Return [X, Y] of the center of cell containing provided text 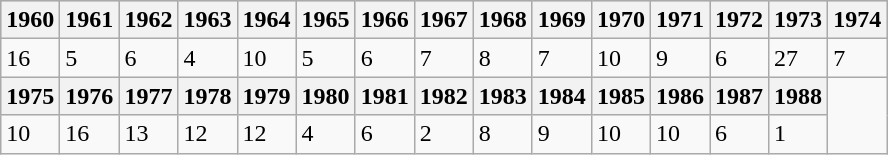
1986 [680, 96]
1987 [740, 96]
1982 [444, 96]
1984 [562, 96]
1974 [858, 20]
2 [444, 134]
1963 [208, 20]
1983 [502, 96]
1 [798, 134]
1979 [266, 96]
1980 [326, 96]
1965 [326, 20]
1964 [266, 20]
1966 [384, 20]
1970 [620, 20]
1962 [148, 20]
1961 [90, 20]
1971 [680, 20]
1977 [148, 96]
1960 [30, 20]
1988 [798, 96]
1985 [620, 96]
13 [148, 134]
1975 [30, 96]
1981 [384, 96]
27 [798, 58]
1976 [90, 96]
1978 [208, 96]
1968 [502, 20]
1969 [562, 20]
1973 [798, 20]
1967 [444, 20]
1972 [740, 20]
